Scan for the cell matching the given text and deliver its [x, y] coordinate at center. 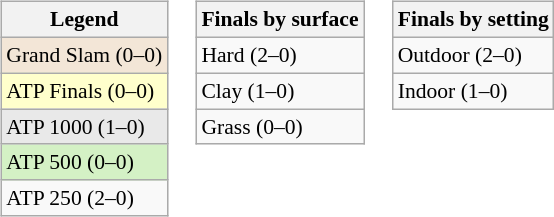
Finals by setting [474, 20]
Outdoor (2–0) [474, 55]
Grass (0–0) [280, 127]
Finals by surface [280, 20]
Indoor (1–0) [474, 91]
Clay (1–0) [280, 91]
ATP 500 (0–0) [84, 162]
Legend [84, 20]
ATP Finals (0–0) [84, 91]
ATP 1000 (1–0) [84, 127]
Hard (2–0) [280, 55]
ATP 250 (2–0) [84, 198]
Grand Slam (0–0) [84, 55]
